From the cell containing the given text, extract its center point as (x, y) coordinate. 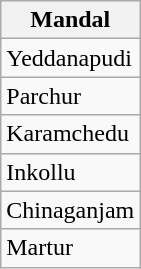
Inkollu (70, 172)
Karamchedu (70, 134)
Parchur (70, 96)
Mandal (70, 20)
Martur (70, 248)
Yeddanapudi (70, 58)
Chinaganjam (70, 210)
